Pinpoint the cell where the given text exists, returning its [x, y] midpoint coordinate. 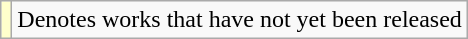
Denotes works that have not yet been released [240, 20]
